Determine the [x, y] coordinate at the center of the cell enclosing the given text.  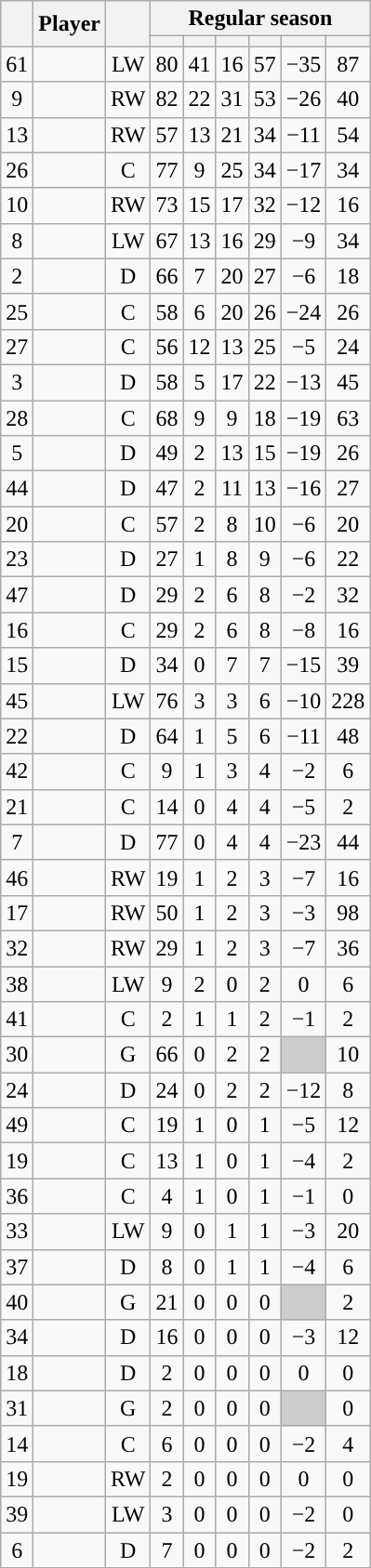
23 [17, 560]
Player [70, 24]
68 [167, 417]
Regular season [260, 19]
−13 [303, 382]
−24 [303, 311]
82 [167, 99]
33 [17, 1232]
38 [17, 984]
53 [264, 99]
67 [167, 241]
42 [17, 771]
80 [167, 64]
−26 [303, 99]
−8 [303, 630]
−16 [303, 489]
61 [17, 64]
−23 [303, 842]
98 [348, 913]
−15 [303, 665]
30 [17, 1055]
−35 [303, 64]
48 [348, 736]
−17 [303, 170]
76 [167, 701]
46 [17, 877]
−10 [303, 701]
28 [17, 417]
11 [232, 489]
64 [167, 736]
37 [17, 1267]
87 [348, 64]
228 [348, 701]
63 [348, 417]
−9 [303, 241]
50 [167, 913]
56 [167, 347]
54 [348, 135]
73 [167, 205]
